Identify which cell holds the provided text, then report its (X, Y) central coordinate. 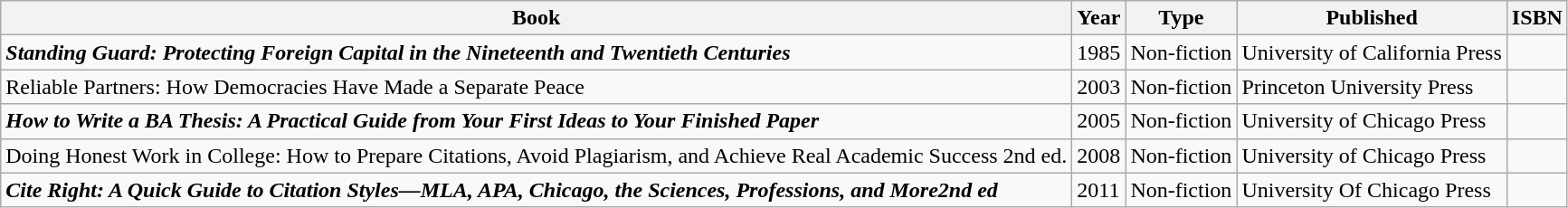
Reliable Partners: How Democracies Have Made a Separate Peace (537, 87)
Type (1182, 18)
2008 (1098, 156)
Year (1098, 18)
University of California Press (1372, 52)
Standing Guard: Protecting Foreign Capital in the Nineteenth and Twentieth Centuries (537, 52)
ISBN (1536, 18)
2011 (1098, 190)
Cite Right: A Quick Guide to Citation Styles—MLA, APA, Chicago, the Sciences, Professions, and More2nd ed (537, 190)
Book (537, 18)
2003 (1098, 87)
How to Write a BA Thesis: A Practical Guide from Your First Ideas to Your Finished Paper (537, 121)
Published (1372, 18)
2005 (1098, 121)
Princeton University Press (1372, 87)
University Of Chicago Press (1372, 190)
Doing Honest Work in College: How to Prepare Citations, Avoid Plagiarism, and Achieve Real Academic Success 2nd ed. (537, 156)
1985 (1098, 52)
